Extract the (x, y) coordinate from the center of the cell holding the provided text.  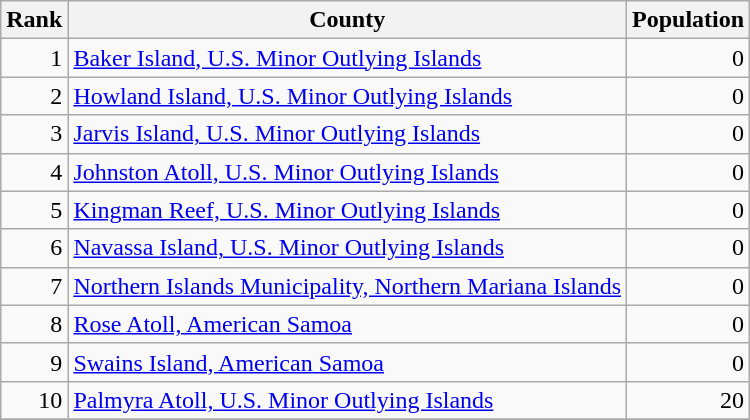
6 (34, 248)
4 (34, 172)
5 (34, 210)
Population (688, 20)
Northern Islands Municipality, Northern Mariana Islands (348, 286)
8 (34, 324)
20 (688, 400)
1 (34, 58)
Kingman Reef, U.S. Minor Outlying Islands (348, 210)
Palmyra Atoll, U.S. Minor Outlying Islands (348, 400)
Rose Atoll, American Samoa (348, 324)
3 (34, 134)
Swains Island, American Samoa (348, 362)
10 (34, 400)
County (348, 20)
Baker Island, U.S. Minor Outlying Islands (348, 58)
2 (34, 96)
Rank (34, 20)
Howland Island, U.S. Minor Outlying Islands (348, 96)
9 (34, 362)
Johnston Atoll, U.S. Minor Outlying Islands (348, 172)
Navassa Island, U.S. Minor Outlying Islands (348, 248)
7 (34, 286)
Jarvis Island, U.S. Minor Outlying Islands (348, 134)
